Provide the [X, Y] coordinate of the cell's center where the given text is located.  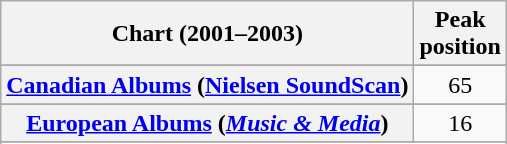
65 [460, 85]
16 [460, 123]
Chart (2001–2003) [208, 34]
Peakposition [460, 34]
European Albums (Music & Media) [208, 123]
Canadian Albums (Nielsen SoundScan) [208, 85]
